Extract the [x, y] coordinate from the center of the cell holding the provided text.  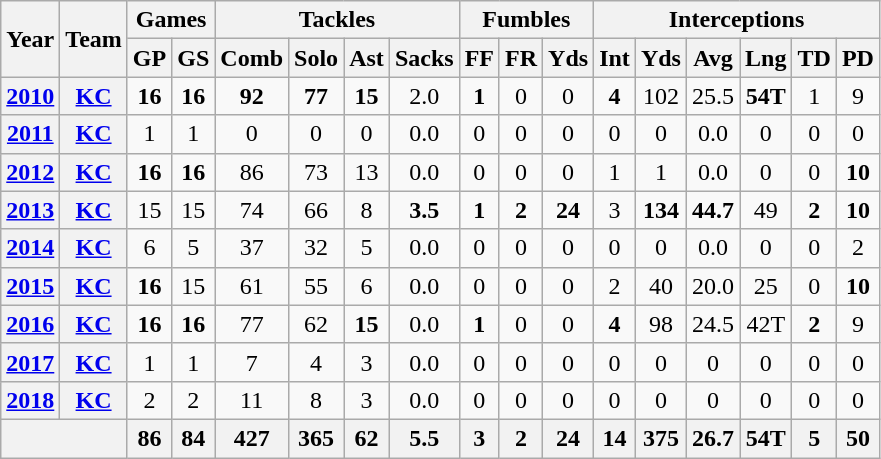
2018 [30, 400]
102 [660, 96]
Games [170, 20]
Sacks [424, 58]
Year [30, 39]
2016 [30, 324]
Comb [252, 58]
32 [316, 248]
84 [194, 438]
2011 [30, 134]
Ast [367, 58]
37 [252, 248]
11 [252, 400]
73 [316, 172]
26.7 [712, 438]
25.5 [712, 96]
98 [660, 324]
24.5 [712, 324]
TD [814, 58]
Avg [712, 58]
GP [149, 58]
375 [660, 438]
13 [367, 172]
Team [94, 39]
Lng [766, 58]
Solo [316, 58]
GS [194, 58]
Tackles [337, 20]
Interceptions [737, 20]
49 [766, 210]
2.0 [424, 96]
2012 [30, 172]
365 [316, 438]
20.0 [712, 286]
2010 [30, 96]
2017 [30, 362]
2015 [30, 286]
40 [660, 286]
134 [660, 210]
2013 [30, 210]
FR [520, 58]
3.5 [424, 210]
66 [316, 210]
Int [615, 58]
61 [252, 286]
92 [252, 96]
74 [252, 210]
14 [615, 438]
25 [766, 286]
50 [858, 438]
5.5 [424, 438]
55 [316, 286]
427 [252, 438]
Fumbles [526, 20]
FF [479, 58]
2014 [30, 248]
42T [766, 324]
PD [858, 58]
44.7 [712, 210]
7 [252, 362]
